Find where the given text appears and provide that cell's center as [X, Y] coordinate. 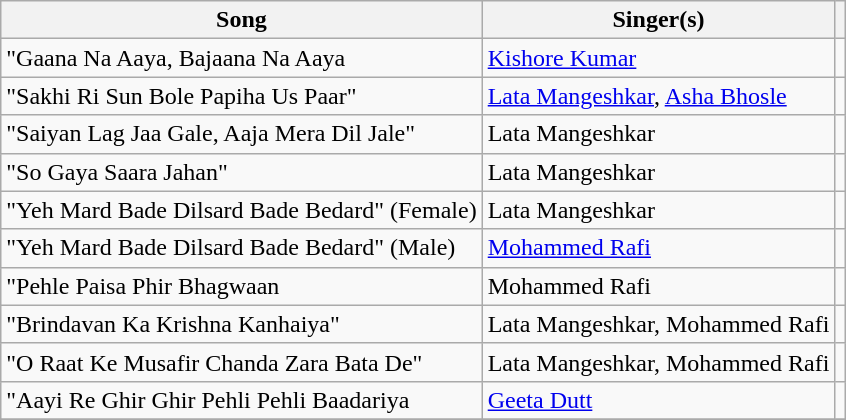
"Saiyan Lag Jaa Gale, Aaja Mera Dil Jale" [242, 134]
Song [242, 20]
Lata Mangeshkar, Asha Bhosle [658, 96]
Singer(s) [658, 20]
"Sakhi Ri Sun Bole Papiha Us Paar" [242, 96]
"Pehle Paisa Phir Bhagwaan [242, 286]
Geeta Dutt [658, 400]
"Brindavan Ka Krishna Kanhaiya" [242, 324]
"Aayi Re Ghir Ghir Pehli Pehli Baadariya [242, 400]
"Yeh Mard Bade Dilsard Bade Bedard" (Female) [242, 210]
"O Raat Ke Musafir Chanda Zara Bata De" [242, 362]
"Yeh Mard Bade Dilsard Bade Bedard" (Male) [242, 248]
"Gaana Na Aaya, Bajaana Na Aaya [242, 58]
"So Gaya Saara Jahan" [242, 172]
Kishore Kumar [658, 58]
